Identify which cell holds the provided text, then report its [x, y] central coordinate. 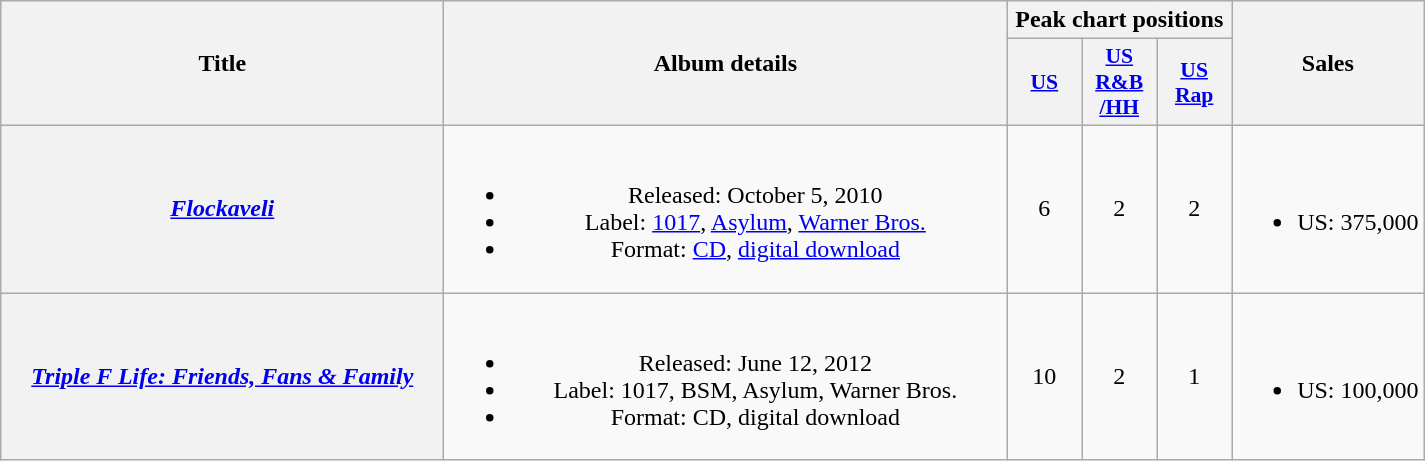
USRap [1194, 82]
1 [1194, 376]
Flockaveli [222, 208]
Released: October 5, 2010Label: 1017, Asylum, Warner Bros.Format: CD, digital download [726, 208]
US: 375,000 [1328, 208]
US [1044, 82]
6 [1044, 208]
Album details [726, 64]
US: 100,000 [1328, 376]
USR&B/HH [1120, 82]
Sales [1328, 64]
Title [222, 64]
Released: June 12, 2012Label: 1017, BSM, Asylum, Warner Bros.Format: CD, digital download [726, 376]
10 [1044, 376]
Peak chart positions [1120, 20]
Triple F Life: Friends, Fans & Family [222, 376]
